Determine the (x, y) coordinate at the center of the cell enclosing the given text.  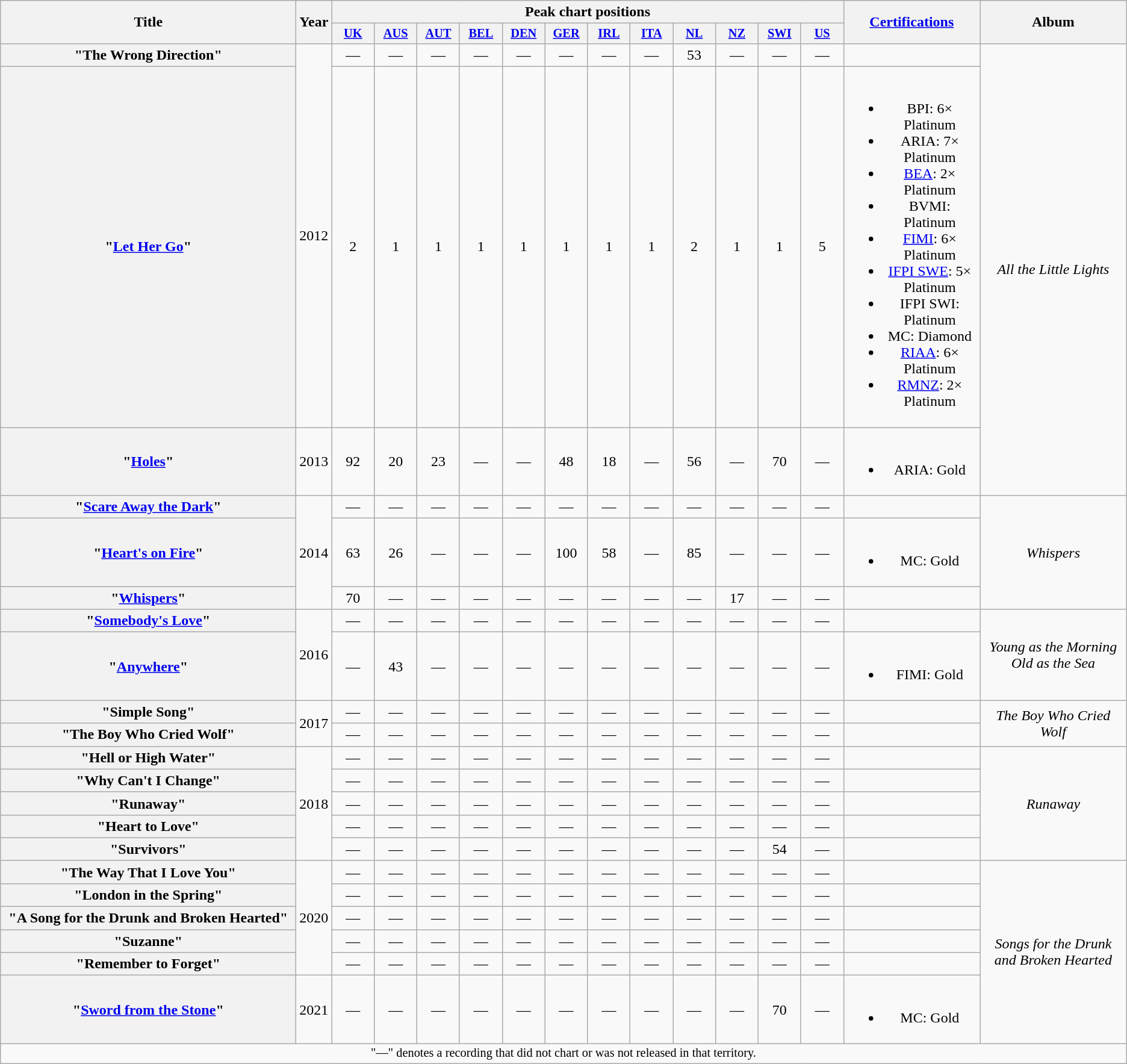
23 (438, 461)
2017 (314, 723)
2020 (314, 918)
Year (314, 22)
ARIA: Gold (911, 461)
Songs for the Drunk and Broken Hearted (1054, 951)
48 (566, 461)
"Anywhere" (148, 666)
2012 (314, 235)
FIMI: Gold (911, 666)
92 (353, 461)
63 (353, 553)
"Remember to Forget" (148, 964)
"Scare Away the Dark" (148, 507)
"Whispers" (148, 598)
56 (695, 461)
SWI (779, 34)
"Runaway" (148, 803)
2014 (314, 553)
The Boy Who Cried Wolf (1054, 723)
"Heart's on Fire" (148, 553)
"A Song for the Drunk and Broken Hearted" (148, 918)
2021 (314, 1009)
Young as the Morning Old as the Sea (1054, 655)
53 (695, 55)
"The Boy Who Cried Wolf" (148, 735)
DEN (524, 34)
All the Little Lights (1054, 269)
AUT (438, 34)
Whispers (1054, 553)
26 (396, 553)
17 (737, 598)
Certifications (911, 22)
"Why Can't I Change" (148, 780)
"Suzanne" (148, 941)
US (822, 34)
43 (396, 666)
85 (695, 553)
Album (1054, 22)
ITA (651, 34)
"—" denotes a recording that did not chart or was not released in that territory. (563, 1054)
"Sword from the Stone" (148, 1009)
"Survivors" (148, 849)
Peak chart positions (588, 12)
"Let Her Go" (148, 247)
18 (609, 461)
IRL (609, 34)
54 (779, 849)
"Somebody's Love" (148, 621)
Runaway (1054, 803)
NZ (737, 34)
5 (822, 247)
GER (566, 34)
Title (148, 22)
2016 (314, 655)
20 (396, 461)
58 (609, 553)
"Simple Song" (148, 712)
"Heart to Love" (148, 826)
NL (695, 34)
"Holes" (148, 461)
2013 (314, 461)
100 (566, 553)
2018 (314, 803)
"London in the Spring" (148, 895)
"The Wrong Direction" (148, 55)
AUS (396, 34)
"The Way That I Love You" (148, 872)
"Hell or High Water" (148, 758)
UK (353, 34)
BEL (480, 34)
